For the text-containing cell, return its midpoint in [X, Y] coordinate format. 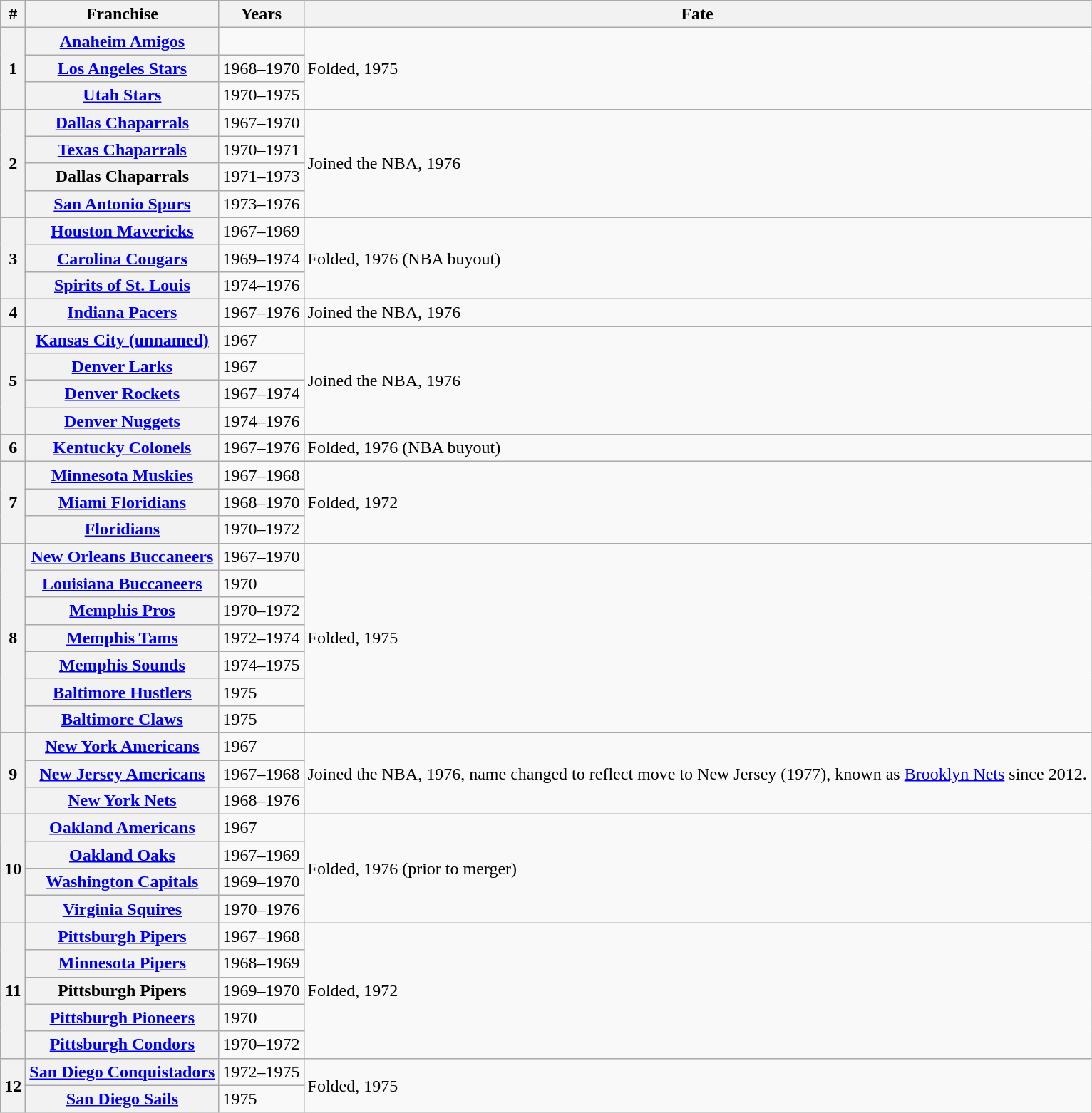
10 [13, 869]
Indiana Pacers [123, 312]
Virginia Squires [123, 909]
Baltimore Hustlers [123, 692]
1 [13, 68]
Minnesota Muskies [123, 475]
Years [261, 14]
San Diego Conquistadors [123, 1072]
Spirits of St. Louis [123, 285]
1971–1973 [261, 177]
Minnesota Pipers [123, 963]
1969–1974 [261, 258]
6 [13, 448]
1974–1975 [261, 665]
Memphis Sounds [123, 665]
New York Nets [123, 801]
Floridians [123, 529]
Memphis Pros [123, 611]
Fate [697, 14]
9 [13, 773]
4 [13, 312]
3 [13, 258]
Los Angeles Stars [123, 68]
Baltimore Claws [123, 719]
Carolina Cougars [123, 258]
Kansas City (unnamed) [123, 340]
Louisiana Buccaneers [123, 584]
8 [13, 638]
Kentucky Colonels [123, 448]
San Diego Sails [123, 1099]
Joined the NBA, 1976, name changed to reflect move to New Jersey (1977), known as Brooklyn Nets since 2012. [697, 773]
1968–1976 [261, 801]
Texas Chaparrals [123, 150]
1968–1969 [261, 963]
Anaheim Amigos [123, 41]
1970–1975 [261, 95]
Utah Stars [123, 95]
Miami Floridians [123, 502]
2 [13, 163]
Pittsburgh Pioneers [123, 1018]
Oakland Oaks [123, 855]
1970–1971 [261, 150]
# [13, 14]
1973–1976 [261, 204]
Memphis Tams [123, 638]
Pittsburgh Condors [123, 1045]
New York Americans [123, 746]
Denver Larks [123, 367]
1970–1976 [261, 909]
Denver Nuggets [123, 421]
7 [13, 502]
5 [13, 381]
Oakland Americans [123, 828]
Franchise [123, 14]
1972–1974 [261, 638]
San Antonio Spurs [123, 204]
1967–1974 [261, 394]
Washington Capitals [123, 882]
1972–1975 [261, 1072]
Denver Rockets [123, 394]
12 [13, 1085]
11 [13, 990]
Folded, 1976 (prior to merger) [697, 869]
New Orleans Buccaneers [123, 556]
Houston Mavericks [123, 231]
New Jersey Americans [123, 773]
